Extract the [X, Y] coordinate from the center of the cell holding the provided text.  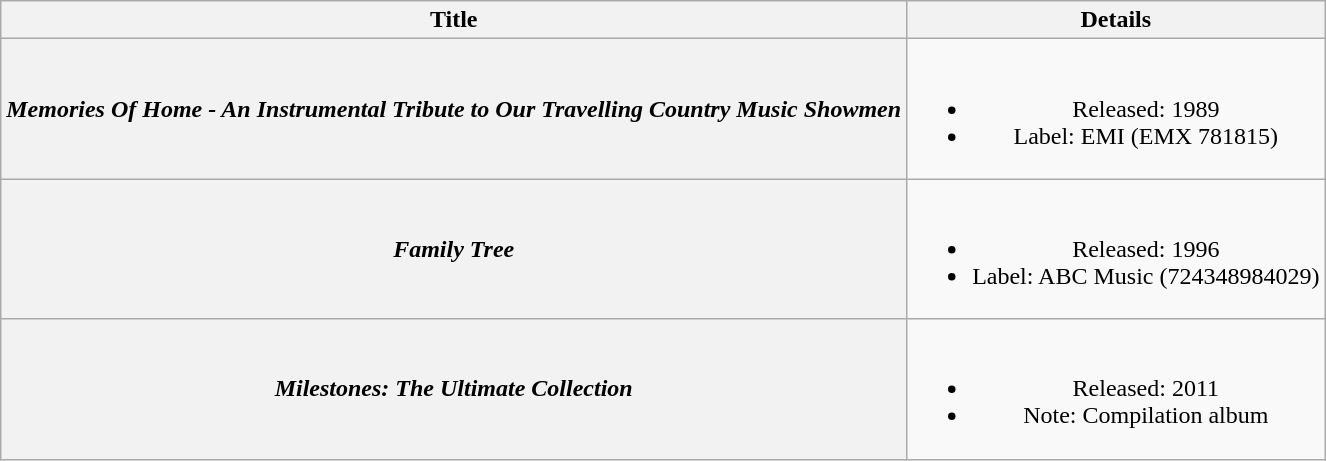
Details [1116, 20]
Milestones: The Ultimate Collection [454, 389]
Released: 1996Label: ABC Music (724348984029) [1116, 249]
Released: 1989Label: EMI (EMX 781815) [1116, 109]
Memories Of Home - An Instrumental Tribute to Our Travelling Country Music Showmen [454, 109]
Released: 2011Note: Compilation album [1116, 389]
Family Tree [454, 249]
Title [454, 20]
